Detect which cell encompasses the target text, then output its [x, y] center coordinate. 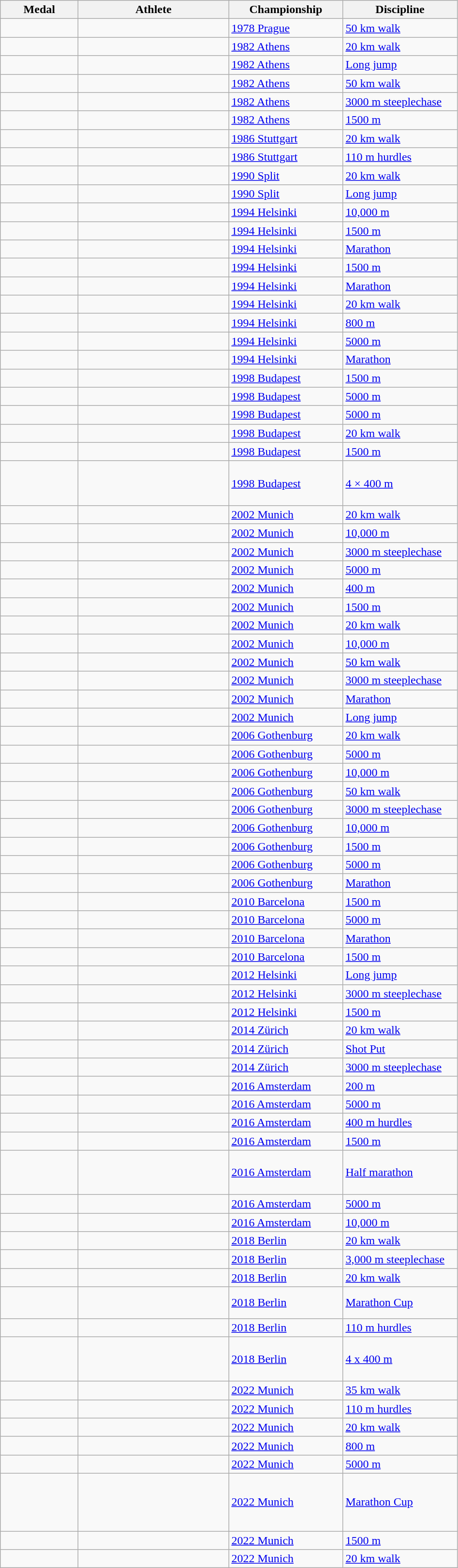
Championship [286, 10]
Medal [40, 10]
400 m hurdles [400, 1122]
4 x 400 m [400, 1359]
3,000 m steeplechase [400, 1259]
35 km walk [400, 1390]
4 × 400 m [400, 483]
Shot Put [400, 1049]
400 m [400, 588]
200 m [400, 1086]
Half marathon [400, 1173]
Athlete [154, 10]
Discipline [400, 10]
1978 Prague [286, 28]
